Detect which cell encompasses the target text, then output its [x, y] center coordinate. 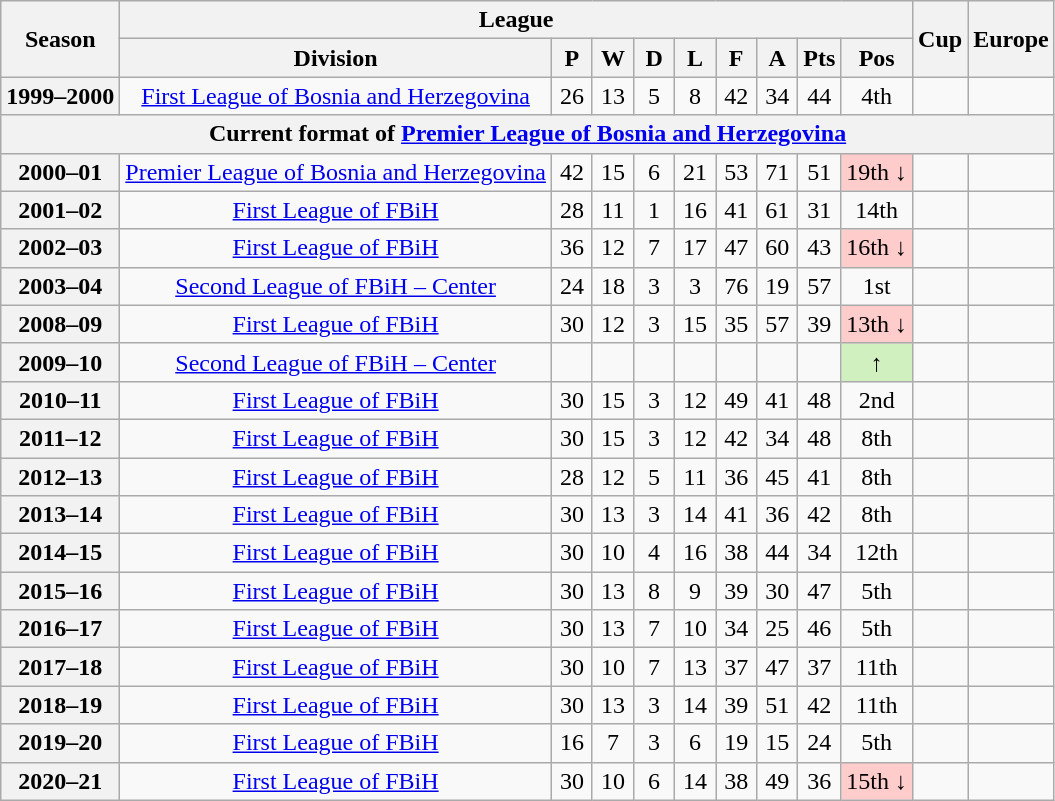
76 [736, 286]
18 [612, 286]
1999–2000 [60, 96]
2014–15 [60, 553]
31 [820, 210]
Europe [1012, 39]
2000–01 [60, 172]
2015–16 [60, 591]
2018–19 [60, 705]
16th ↓ [877, 248]
2002–03 [60, 248]
2nd [877, 400]
43 [820, 248]
Current format of Premier League of Bosnia and Herzegovina [528, 134]
60 [778, 248]
2008–09 [60, 324]
2011–12 [60, 438]
Division [336, 58]
71 [778, 172]
4 [654, 553]
2020–21 [60, 781]
2012–13 [60, 477]
19th ↓ [877, 172]
F [736, 58]
4th [877, 96]
12th [877, 553]
D [654, 58]
League [516, 20]
13th ↓ [877, 324]
P [572, 58]
14th [877, 210]
2013–14 [60, 515]
2010–11 [60, 400]
2001–02 [60, 210]
15th ↓ [877, 781]
Premier League of Bosnia and Herzegovina [336, 172]
2016–17 [60, 629]
A [778, 58]
21 [696, 172]
9 [696, 591]
Cup [940, 39]
2003–04 [60, 286]
45 [778, 477]
61 [778, 210]
First League of Bosnia and Herzegovina [336, 96]
1 [654, 210]
26 [572, 96]
W [612, 58]
35 [736, 324]
Pos [877, 58]
46 [820, 629]
2009–10 [60, 362]
Pts [820, 58]
2017–18 [60, 667]
17 [696, 248]
1st [877, 286]
↑ [877, 362]
Season [60, 39]
2019–20 [60, 743]
25 [778, 629]
53 [736, 172]
L [696, 58]
